Output the [X, Y] coordinate of the center of the cell containing the given text.  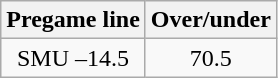
SMU –14.5 [74, 58]
Pregame line [74, 20]
70.5 [210, 58]
Over/under [210, 20]
